Identify which cell holds the provided text, then report its (X, Y) central coordinate. 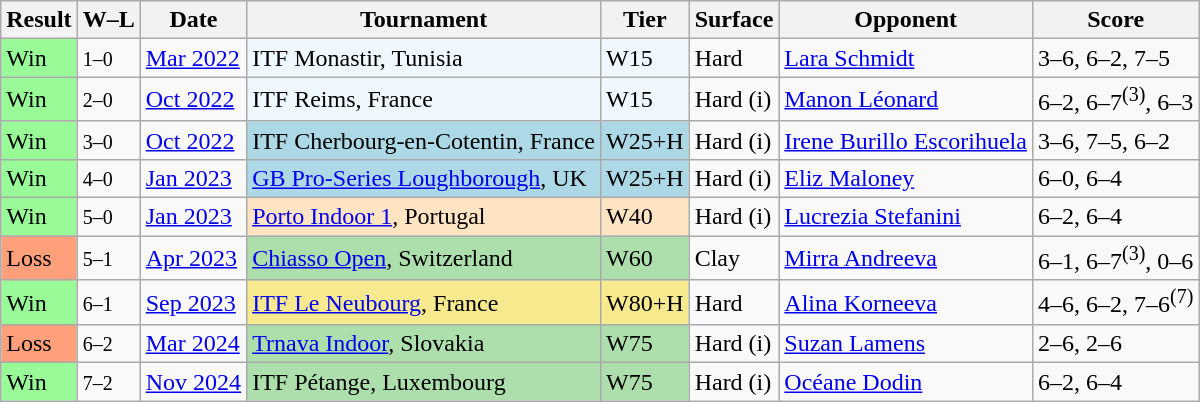
Tournament (424, 20)
5–0 (108, 217)
W60 (646, 258)
Apr 2023 (193, 258)
2–0 (108, 100)
6–1, 6–7(3), 0–6 (1115, 258)
ITF Monastir, Tunisia (424, 58)
Suzan Lamens (906, 344)
Lara Schmidt (906, 58)
GB Pro-Series Loughborough, UK (424, 178)
1–0 (108, 58)
ITF Reims, France (424, 100)
Nov 2024 (193, 382)
ITF Pétange, Luxembourg (424, 382)
6–1 (108, 302)
Result (39, 20)
Manon Léonard (906, 100)
7–2 (108, 382)
Tier (646, 20)
W–L (108, 20)
6–2 (108, 344)
3–6, 7–5, 6–2 (1115, 140)
ITF Cherbourg-en-Cotentin, France (424, 140)
Trnava Indoor, Slovakia (424, 344)
Mar 2022 (193, 58)
W40 (646, 217)
6–2, 6–7(3), 6–3 (1115, 100)
Porto Indoor 1, Portugal (424, 217)
Surface (734, 20)
W80+H (646, 302)
3–0 (108, 140)
Opponent (906, 20)
ITF Le Neubourg, France (424, 302)
3–6, 6–2, 7–5 (1115, 58)
5–1 (108, 258)
Sep 2023 (193, 302)
Chiasso Open, Switzerland (424, 258)
Score (1115, 20)
Mar 2024 (193, 344)
Eliz Maloney (906, 178)
Irene Burillo Escorihuela (906, 140)
4–0 (108, 178)
Mirra Andreeva (906, 258)
Alina Korneeva (906, 302)
Océane Dodin (906, 382)
Clay (734, 258)
6–0, 6–4 (1115, 178)
Lucrezia Stefanini (906, 217)
Date (193, 20)
4–6, 6–2, 7–6(7) (1115, 302)
2–6, 2–6 (1115, 344)
